Return [x, y] of the center of cell containing provided text 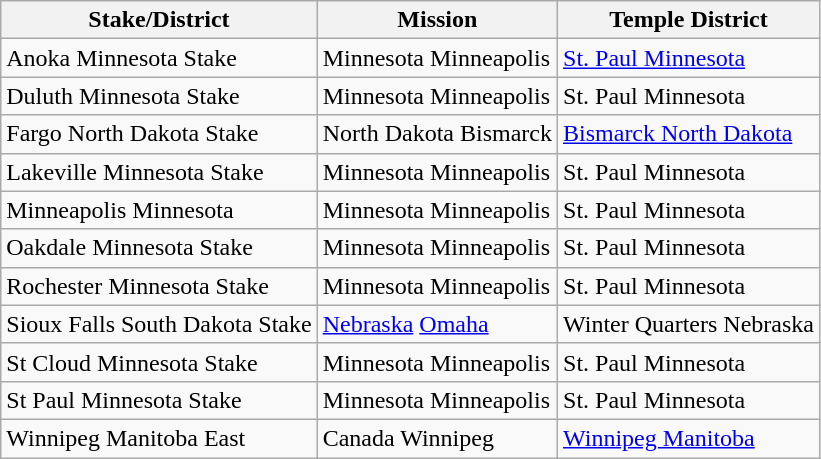
Nebraska Omaha [437, 324]
Canada Winnipeg [437, 438]
Duluth Minnesota Stake [159, 96]
North Dakota Bismarck [437, 134]
Temple District [689, 20]
Rochester Minnesota Stake [159, 286]
Lakeville Minnesota Stake [159, 172]
Stake/District [159, 20]
Minneapolis Minnesota [159, 210]
Oakdale Minnesota Stake [159, 248]
Winter Quarters Nebraska [689, 324]
Fargo North Dakota Stake [159, 134]
Anoka Minnesota Stake [159, 58]
Winnipeg Manitoba [689, 438]
Mission [437, 20]
Winnipeg Manitoba East [159, 438]
Bismarck North Dakota [689, 134]
St Cloud Minnesota Stake [159, 362]
St Paul Minnesota Stake [159, 400]
Sioux Falls South Dakota Stake [159, 324]
